Find where the given text appears and provide that cell's center as (X, Y) coordinate. 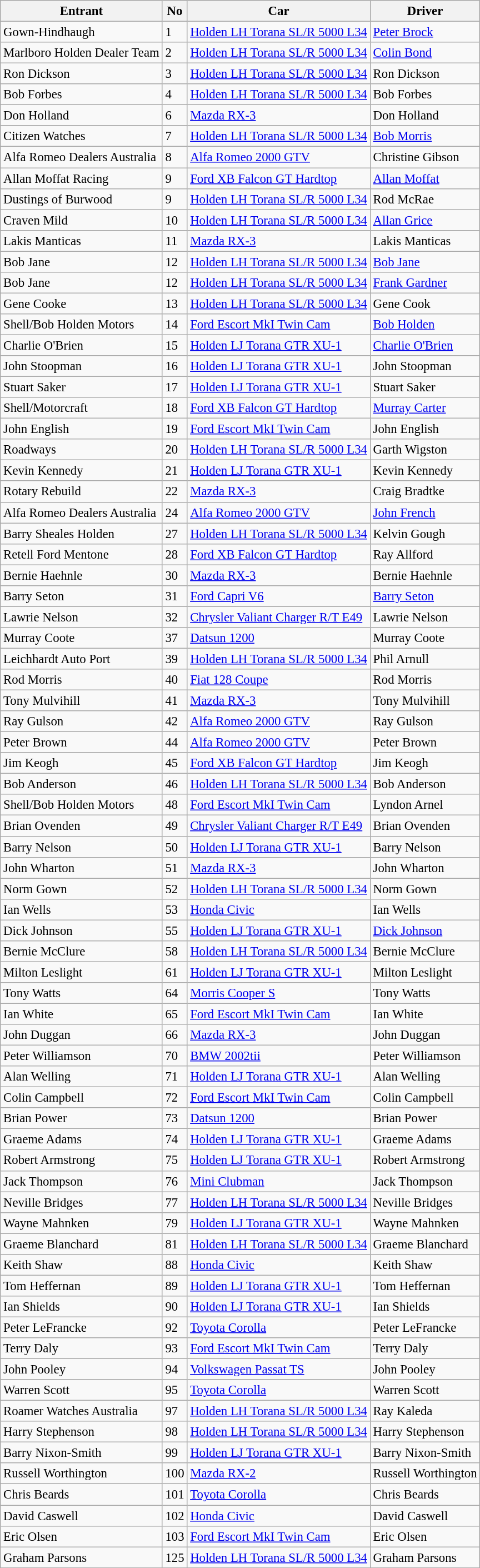
102 (174, 1516)
Ray Allford (425, 554)
27 (174, 534)
1 (174, 32)
53 (174, 909)
Phil Arnull (425, 659)
30 (174, 575)
Lyndon Arnel (425, 805)
7 (174, 136)
Ford Capri V6 (279, 596)
Car (279, 11)
Ray Kaleda (425, 1411)
Garth Wigston (425, 450)
89 (174, 1286)
Morris Cooper S (279, 993)
98 (174, 1432)
3 (174, 74)
Citizen Watches (81, 136)
31 (174, 596)
73 (174, 1118)
100 (174, 1474)
48 (174, 805)
70 (174, 1056)
28 (174, 554)
Frank Gardner (425, 283)
39 (174, 659)
Fiat 128 Coupe (279, 680)
Mazda RX-2 (279, 1474)
21 (174, 471)
40 (174, 680)
Gene Cooke (81, 303)
41 (174, 701)
51 (174, 868)
94 (174, 1370)
Roadways (81, 450)
Mini Clubman (279, 1181)
2 (174, 53)
19 (174, 429)
Leichhardt Auto Port (81, 659)
90 (174, 1307)
125 (174, 1557)
74 (174, 1139)
8 (174, 157)
99 (174, 1453)
6 (174, 116)
Craven Mild (81, 220)
18 (174, 408)
John French (425, 512)
15 (174, 345)
45 (174, 763)
55 (174, 930)
88 (174, 1265)
Roamer Watches Australia (81, 1411)
No (174, 11)
Dustings of Burwood (81, 199)
92 (174, 1327)
Barry Sheales Holden (81, 534)
10 (174, 220)
52 (174, 889)
Rod McRae (425, 199)
BMW 2002tii (279, 1056)
72 (174, 1098)
Entrant (81, 11)
65 (174, 1014)
Gene Cook (425, 303)
Shell/Motorcraft (81, 408)
Volkswagen Passat TS (279, 1370)
61 (174, 972)
95 (174, 1390)
101 (174, 1495)
Allan Grice (425, 220)
Allan Moffat Racing (81, 178)
Kelvin Gough (425, 534)
16 (174, 366)
Driver (425, 11)
22 (174, 492)
97 (174, 1411)
93 (174, 1348)
71 (174, 1077)
11 (174, 241)
Craig Bradtke (425, 492)
Retell Ford Mentone (81, 554)
79 (174, 1223)
Allan Moffat (425, 178)
4 (174, 94)
20 (174, 450)
75 (174, 1161)
32 (174, 617)
66 (174, 1035)
Murray Carter (425, 408)
Gown-Hindhaugh (81, 32)
58 (174, 952)
64 (174, 993)
Peter Brock (425, 32)
81 (174, 1244)
46 (174, 784)
17 (174, 387)
Bob Holden (425, 325)
24 (174, 512)
14 (174, 325)
44 (174, 743)
Rotary Rebuild (81, 492)
Colin Bond (425, 53)
50 (174, 847)
13 (174, 303)
Marlboro Holden Dealer Team (81, 53)
103 (174, 1536)
77 (174, 1202)
42 (174, 721)
49 (174, 826)
76 (174, 1181)
Christine Gibson (425, 157)
Bob Morris (425, 136)
37 (174, 638)
